Pinpoint the cell where the given text exists, returning its [X, Y] midpoint coordinate. 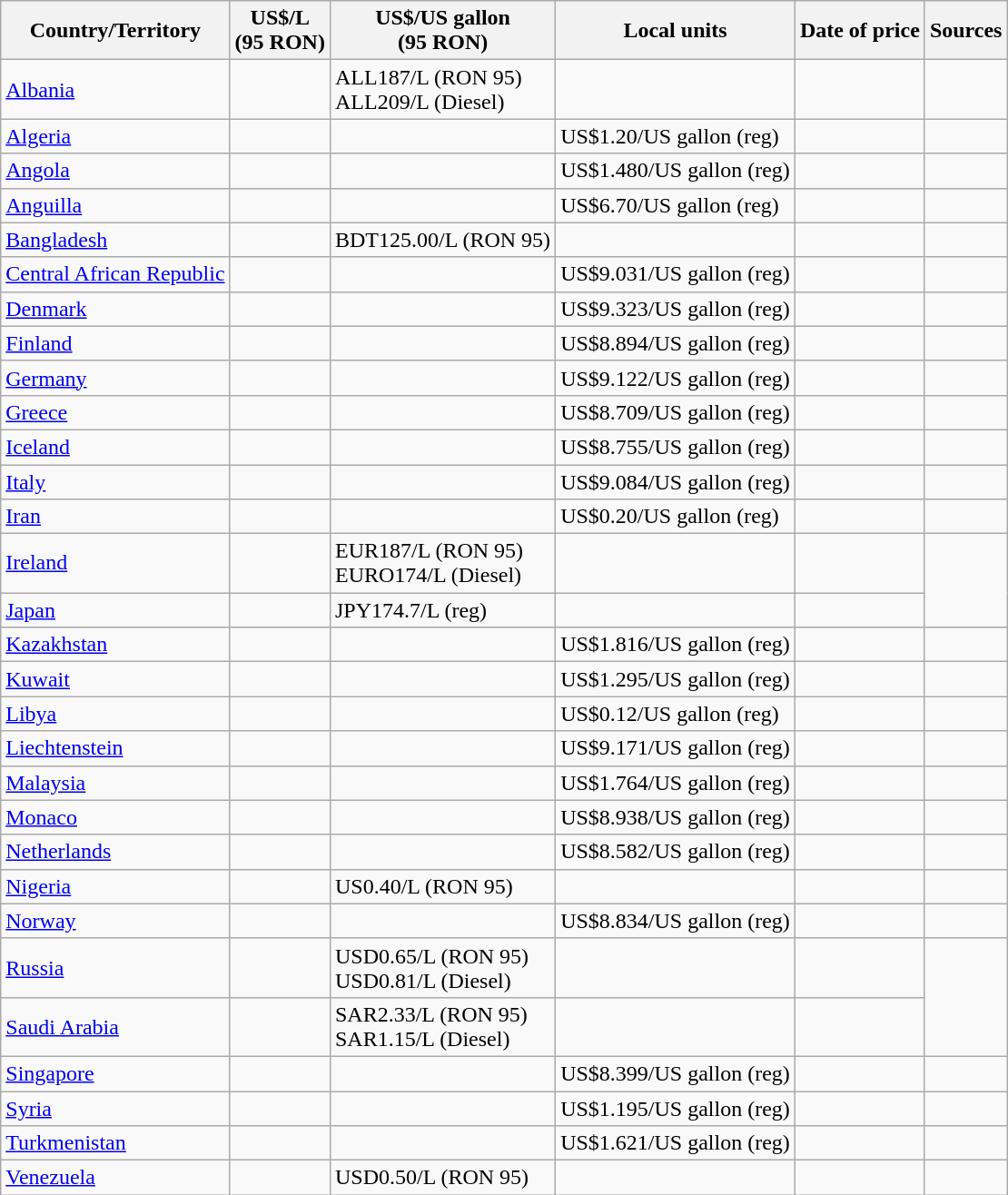
JPY174.7/L (reg) [442, 610]
Iceland [115, 447]
US$0.20/US gallon (reg) [676, 517]
US$9.122/US gallon (reg) [676, 378]
US$/US gallon(95 RON) [442, 31]
US$1.764/US gallon (reg) [676, 783]
US$1.195/US gallon (reg) [676, 1109]
US$6.70/US gallon (reg) [676, 205]
SAR2.33/L (RON 95)SAR1.15/L (Diesel) [442, 1026]
US$9.323/US gallon (reg) [676, 309]
Libya [115, 714]
Netherlands [115, 852]
Finland [115, 343]
US$8.399/US gallon (reg) [676, 1073]
Sources [966, 31]
Italy [115, 482]
Nigeria [115, 886]
Turkmenistan [115, 1143]
US$8.894/US gallon (reg) [676, 343]
Greece [115, 412]
Singapore [115, 1073]
Bangladesh [115, 240]
Kuwait [115, 679]
Monaco [115, 817]
Ireland [115, 563]
US$1.816/US gallon (reg) [676, 645]
Liechtenstein [115, 748]
Anguilla [115, 205]
US$0.12/US gallon (reg) [676, 714]
Russia [115, 968]
US$1.295/US gallon (reg) [676, 679]
US$8.755/US gallon (reg) [676, 447]
US$8.834/US gallon (reg) [676, 921]
US$8.582/US gallon (reg) [676, 852]
USD0.65/L (RON 95)USD0.81/L (Diesel) [442, 968]
Angola [115, 171]
USD0.50/L (RON 95) [442, 1178]
US$9.084/US gallon (reg) [676, 482]
Japan [115, 610]
US$1.621/US gallon (reg) [676, 1143]
US$1.480/US gallon (reg) [676, 171]
Iran [115, 517]
Albania [115, 89]
EUR187/L (RON 95)EURO174/L (Diesel) [442, 563]
Date of price [859, 31]
US$9.031/US gallon (reg) [676, 274]
Kazakhstan [115, 645]
Local units [676, 31]
Venezuela [115, 1178]
Country/Territory [115, 31]
Syria [115, 1109]
US$8.938/US gallon (reg) [676, 817]
Central African Republic [115, 274]
US$/L(95 RON) [280, 31]
Malaysia [115, 783]
US$8.709/US gallon (reg) [676, 412]
ALL187/L (RON 95)ALL209/L (Diesel) [442, 89]
US$1.20/US gallon (reg) [676, 136]
Algeria [115, 136]
US$9.171/US gallon (reg) [676, 748]
US0.40/L (RON 95) [442, 886]
Norway [115, 921]
Saudi Arabia [115, 1026]
Denmark [115, 309]
Germany [115, 378]
BDT125.00/L (RON 95) [442, 240]
